Provide the (X, Y) coordinate of the cell's center where the given text is located.  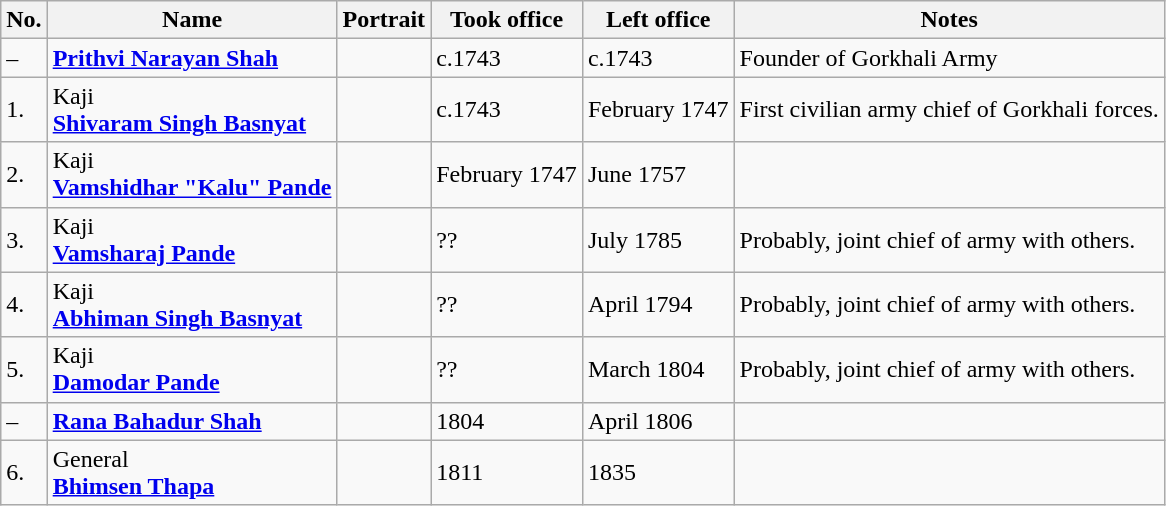
1804 (507, 421)
5. (24, 370)
Prithvi Narayan Shah (192, 58)
6. (24, 472)
April 1794 (658, 304)
KajiDamodar Pande (192, 370)
July 1785 (658, 240)
1811 (507, 472)
Name (192, 20)
No. (24, 20)
KajiAbhiman Singh Basnyat (192, 304)
KajiShivaram Singh Basnyat (192, 110)
First civilian army chief of Gorkhali forces. (949, 110)
Founder of Gorkhali Army (949, 58)
1835 (658, 472)
GeneralBhimsen Thapa (192, 472)
KajiVamshidhar "Kalu" Pande (192, 174)
Portrait (384, 20)
April 1806 (658, 421)
4. (24, 304)
Left office (658, 20)
Rana Bahadur Shah (192, 421)
March 1804 (658, 370)
2. (24, 174)
Took office (507, 20)
3. (24, 240)
Notes (949, 20)
1. (24, 110)
KajiVamsharaj Pande (192, 240)
June 1757 (658, 174)
